Determine the [X, Y] coordinate at the center of the cell enclosing the given text.  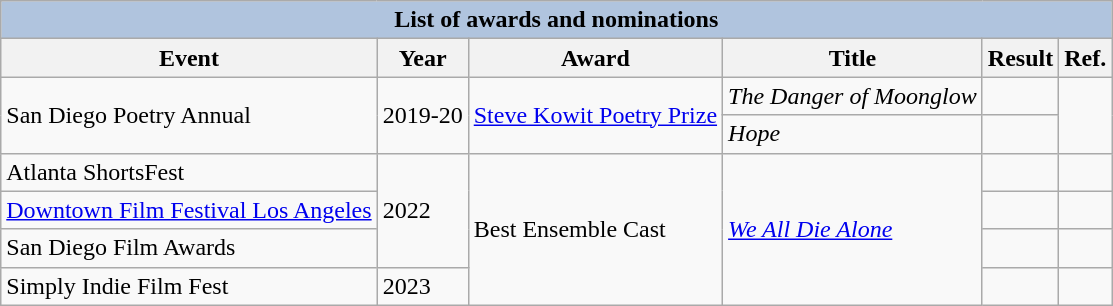
2023 [422, 286]
Downtown Film Festival Los Angeles [189, 210]
Award [595, 58]
San Diego Poetry Annual [189, 115]
Atlanta ShortsFest [189, 172]
We All Die Alone [853, 229]
Hope [853, 134]
List of awards and nominations [556, 20]
Title [853, 58]
Event [189, 58]
The Danger of Moonglow [853, 96]
2022 [422, 210]
Steve Kowit Poetry Prize [595, 115]
2019-20 [422, 115]
San Diego Film Awards [189, 248]
Simply Indie Film Fest [189, 286]
Best Ensemble Cast [595, 229]
Result [1020, 58]
Ref. [1086, 58]
Year [422, 58]
